Search for the cell housing the specified text and yield its [x, y] center coordinate. 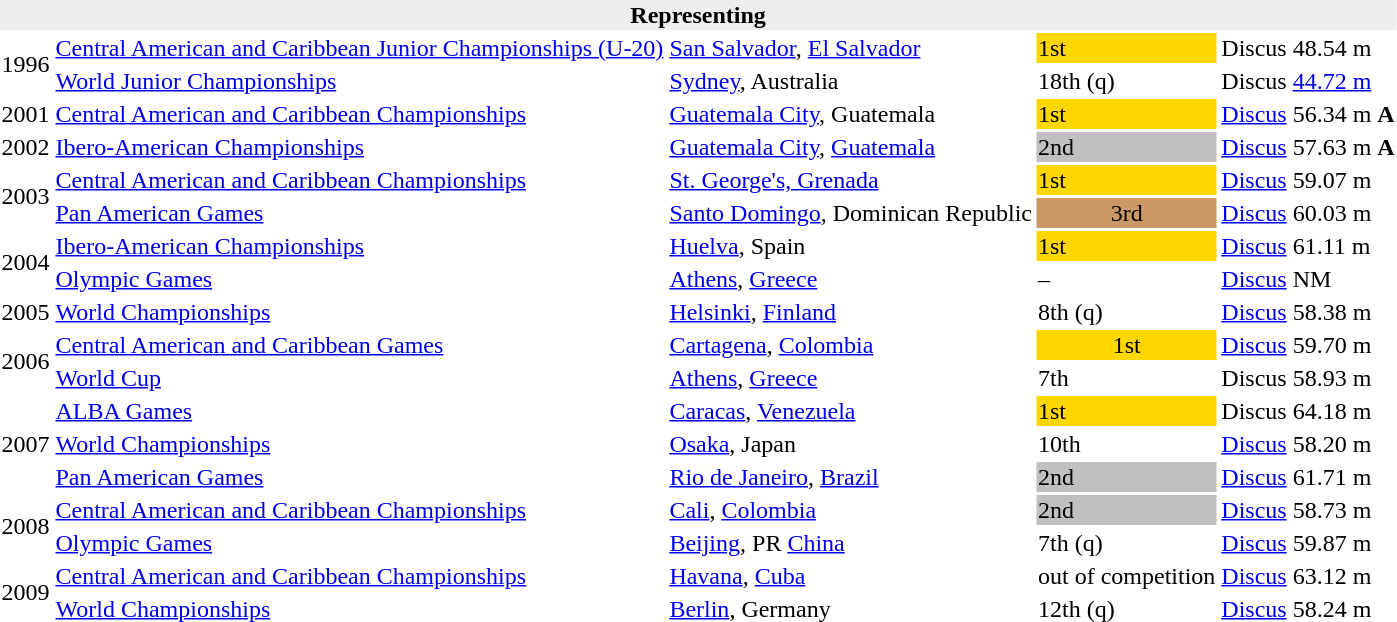
58.20 m [1344, 444]
61.11 m [1344, 246]
Santo Domingo, Dominican Republic [851, 213]
2006 [26, 362]
44.72 m [1344, 81]
– [1126, 279]
Osaka, Japan [851, 444]
18th (q) [1126, 81]
2005 [26, 312]
3rd [1126, 213]
out of competition [1126, 576]
Beijing, PR China [851, 543]
58.73 m [1344, 510]
Cartagena, Colombia [851, 345]
57.63 m A [1344, 147]
St. George's, Grenada [851, 180]
Sydney, Australia [851, 81]
Huelva, Spain [851, 246]
63.12 m [1344, 576]
1996 [26, 64]
2001 [26, 114]
8th (q) [1126, 312]
Cali, Colombia [851, 510]
2007 [26, 444]
48.54 m [1344, 48]
Helsinki, Finland [851, 312]
Rio de Janeiro, Brazil [851, 477]
7th (q) [1126, 543]
58.93 m [1344, 378]
Central American and Caribbean Junior Championships (U-20) [360, 48]
2003 [26, 196]
Representing [698, 15]
10th [1126, 444]
Central American and Caribbean Games [360, 345]
World Cup [360, 378]
61.71 m [1344, 477]
60.03 m [1344, 213]
NM [1344, 279]
59.87 m [1344, 543]
59.07 m [1344, 180]
Caracas, Venezuela [851, 411]
56.34 m A [1344, 114]
2002 [26, 147]
58.38 m [1344, 312]
2008 [26, 526]
World Junior Championships [360, 81]
59.70 m [1344, 345]
64.18 m [1344, 411]
San Salvador, El Salvador [851, 48]
7th [1126, 378]
Havana, Cuba [851, 576]
2004 [26, 262]
ALBA Games [360, 411]
